Locate the cell with the specified text and output its (X, Y) center coordinate. 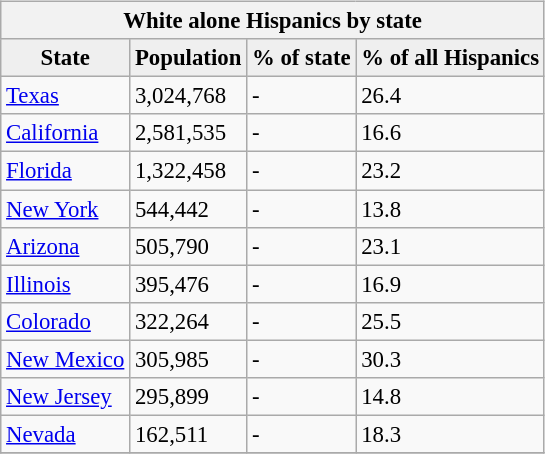
25.5 (450, 321)
505,790 (188, 246)
New Mexico (66, 359)
16.9 (450, 284)
New Jersey (66, 396)
% of all Hispanics (450, 58)
White alone Hispanics by state (273, 21)
Colorado (66, 321)
395,476 (188, 284)
California (66, 133)
% of state (302, 58)
2,581,535 (188, 133)
1,322,458 (188, 171)
18.3 (450, 434)
14.8 (450, 396)
162,511 (188, 434)
23.2 (450, 171)
3,024,768 (188, 96)
Illinois (66, 284)
544,442 (188, 209)
23.1 (450, 246)
16.6 (450, 133)
Population (188, 58)
Florida (66, 171)
305,985 (188, 359)
New York (66, 209)
13.8 (450, 209)
Texas (66, 96)
State (66, 58)
26.4 (450, 96)
Arizona (66, 246)
Nevada (66, 434)
322,264 (188, 321)
295,899 (188, 396)
30.3 (450, 359)
